Capture the cell that displays the provided text and extract its (x, y) central coordinate. 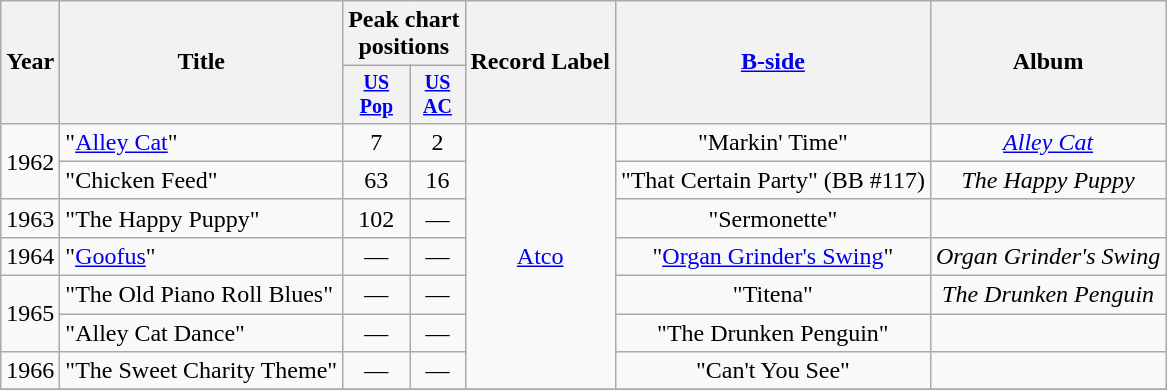
"That Certain Party" (BB #117) (772, 180)
1966 (30, 371)
Alley Cat (1048, 142)
USAC (438, 94)
1962 (30, 161)
"Sermonette" (772, 218)
1965 (30, 314)
Atco (540, 256)
"Chicken Feed" (202, 180)
"Can't You See" (772, 371)
2 (438, 142)
Peak chartpositions (404, 34)
Record Label (540, 62)
Organ Grinder's Swing (1048, 256)
1964 (30, 256)
1963 (30, 218)
63 (376, 180)
Album (1048, 62)
B-side (772, 62)
"The Old Piano Roll Blues" (202, 295)
The Drunken Penguin (1048, 295)
The Happy Puppy (1048, 180)
102 (376, 218)
"The Happy Puppy" (202, 218)
16 (438, 180)
USPop (376, 94)
"Markin' Time" (772, 142)
Year (30, 62)
Title (202, 62)
7 (376, 142)
"Titena" (772, 295)
"The Drunken Penguin" (772, 333)
"Alley Cat Dance" (202, 333)
"Alley Cat" (202, 142)
"The Sweet Charity Theme" (202, 371)
"Organ Grinder's Swing" (772, 256)
"Goofus" (202, 256)
